Search for the cell housing the specified text and yield its [x, y] center coordinate. 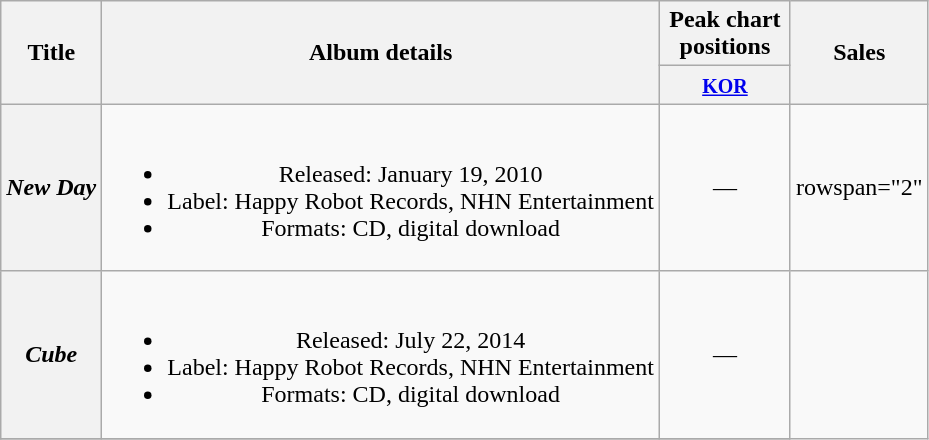
Released: January 19, 2010Label: Happy Robot Records, NHN EntertainmentFormats: CD, digital download [381, 188]
New Day [52, 188]
Released: July 22, 2014Label: Happy Robot Records, NHN EntertainmentFormats: CD, digital download [381, 354]
Title [52, 52]
Peak chart positions [724, 34]
KOR [724, 85]
Cube [52, 354]
rowspan="2" [859, 188]
Album details [381, 52]
Sales [859, 52]
